Pinpoint the cell where the given text exists, returning its [X, Y] midpoint coordinate. 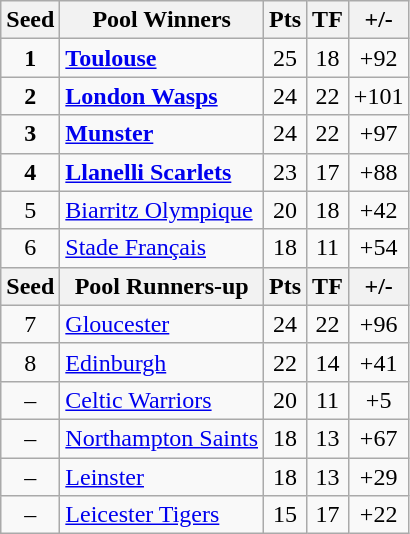
5 [30, 210]
+5 [378, 400]
+42 [378, 210]
Celtic Warriors [162, 400]
1 [30, 58]
London Wasps [162, 96]
+22 [378, 515]
23 [286, 172]
15 [286, 515]
+41 [378, 362]
+101 [378, 96]
6 [30, 248]
Leicester Tigers [162, 515]
14 [328, 362]
+96 [378, 324]
+67 [378, 438]
Pool Runners-up [162, 286]
4 [30, 172]
+92 [378, 58]
3 [30, 134]
Leinster [162, 477]
Gloucester [162, 324]
+29 [378, 477]
Stade Français [162, 248]
Edinburgh [162, 362]
Biarritz Olympique [162, 210]
8 [30, 362]
7 [30, 324]
Llanelli Scarlets [162, 172]
Munster [162, 134]
+54 [378, 248]
+97 [378, 134]
+88 [378, 172]
Pool Winners [162, 20]
25 [286, 58]
Toulouse [162, 58]
Northampton Saints [162, 438]
2 [30, 96]
